Scan for the cell matching the given text and deliver its (X, Y) coordinate at center. 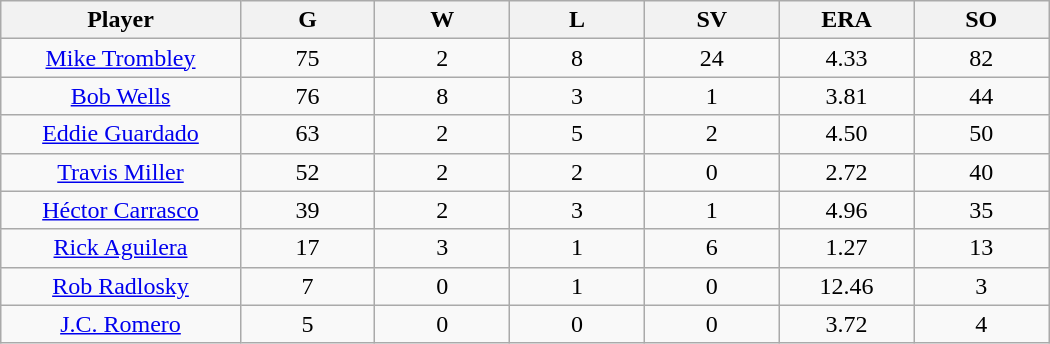
G (308, 20)
13 (982, 248)
75 (308, 58)
82 (982, 58)
Player (121, 20)
40 (982, 172)
50 (982, 134)
4.96 (846, 210)
4.50 (846, 134)
3.72 (846, 324)
44 (982, 96)
Héctor Carrasco (121, 210)
39 (308, 210)
Rick Aguilera (121, 248)
24 (712, 58)
Rob Radlosky (121, 286)
W (442, 20)
17 (308, 248)
Mike Trombley (121, 58)
63 (308, 134)
Travis Miller (121, 172)
52 (308, 172)
76 (308, 96)
12.46 (846, 286)
3.81 (846, 96)
SV (712, 20)
ERA (846, 20)
Bob Wells (121, 96)
7 (308, 286)
1.27 (846, 248)
SO (982, 20)
4 (982, 324)
35 (982, 210)
Eddie Guardado (121, 134)
L (578, 20)
J.C. Romero (121, 324)
4.33 (846, 58)
2.72 (846, 172)
6 (712, 248)
